Identify which cell holds the provided text, then report its [X, Y] central coordinate. 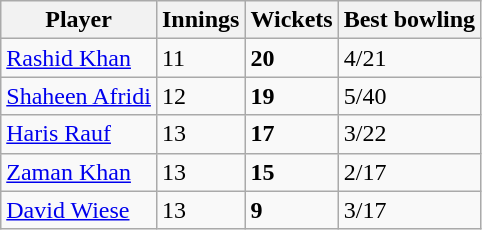
Shaheen Afridi [79, 96]
Best bowling [409, 20]
15 [292, 172]
11 [200, 58]
4/21 [409, 58]
Wickets [292, 20]
20 [292, 58]
9 [292, 210]
3/22 [409, 134]
19 [292, 96]
3/17 [409, 210]
Zaman Khan [79, 172]
2/17 [409, 172]
Innings [200, 20]
17 [292, 134]
12 [200, 96]
Player [79, 20]
David Wiese [79, 210]
5/40 [409, 96]
Rashid Khan [79, 58]
Haris Rauf [79, 134]
